Identify which cell holds the provided text, then report its [x, y] central coordinate. 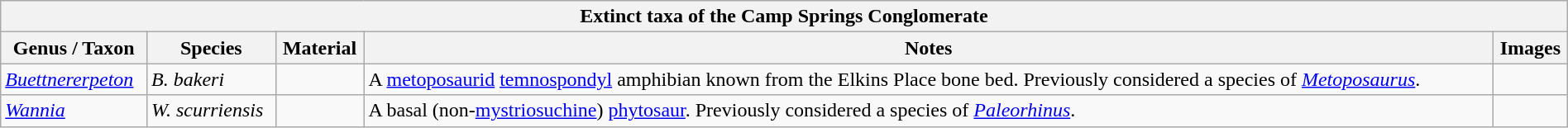
A metoposaurid temnospondyl amphibian known from the Elkins Place bone bed. Previously considered a species of Metoposaurus. [928, 79]
A basal (non-mystriosuchine) phytosaur. Previously considered a species of Paleorhinus. [928, 111]
Genus / Taxon [74, 48]
Images [1530, 48]
Wannia [74, 111]
B. bakeri [212, 79]
Extinct taxa of the Camp Springs Conglomerate [784, 17]
Buettnererpeton [74, 79]
Notes [928, 48]
W. scurriensis [212, 111]
Species [212, 48]
Material [319, 48]
